From the cell containing the given text, extract its center point as [X, Y] coordinate. 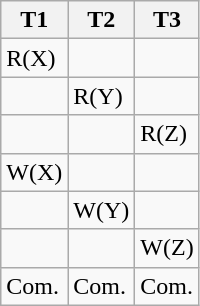
T2 [102, 20]
T3 [167, 20]
R(X) [34, 58]
R(Z) [167, 134]
W(X) [34, 172]
R(Y) [102, 96]
T1 [34, 20]
W(Y) [102, 210]
W(Z) [167, 248]
